Return (X, Y) of the center of cell containing provided text 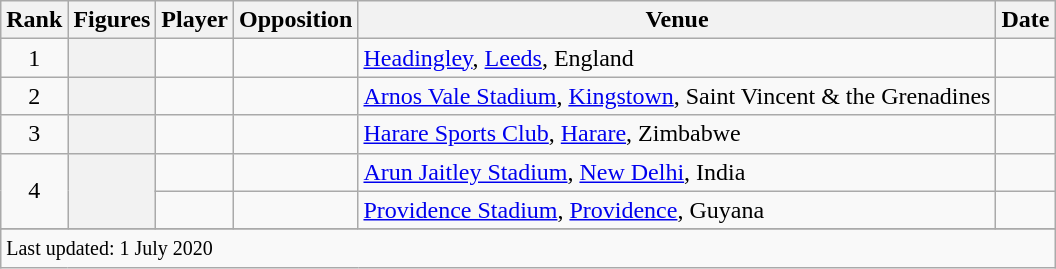
Opposition (296, 20)
3 (34, 134)
Figures (112, 20)
Venue (677, 20)
Harare Sports Club, Harare, Zimbabwe (677, 134)
Arnos Vale Stadium, Kingstown, Saint Vincent & the Grenadines (677, 96)
2 (34, 96)
Providence Stadium, Providence, Guyana (677, 210)
Rank (34, 20)
Player (195, 20)
Date (1026, 20)
Last updated: 1 July 2020 (528, 248)
1 (34, 58)
Arun Jaitley Stadium, New Delhi, India (677, 172)
4 (34, 191)
Headingley, Leeds, England (677, 58)
